Search for the cell housing the specified text and yield its (x, y) center coordinate. 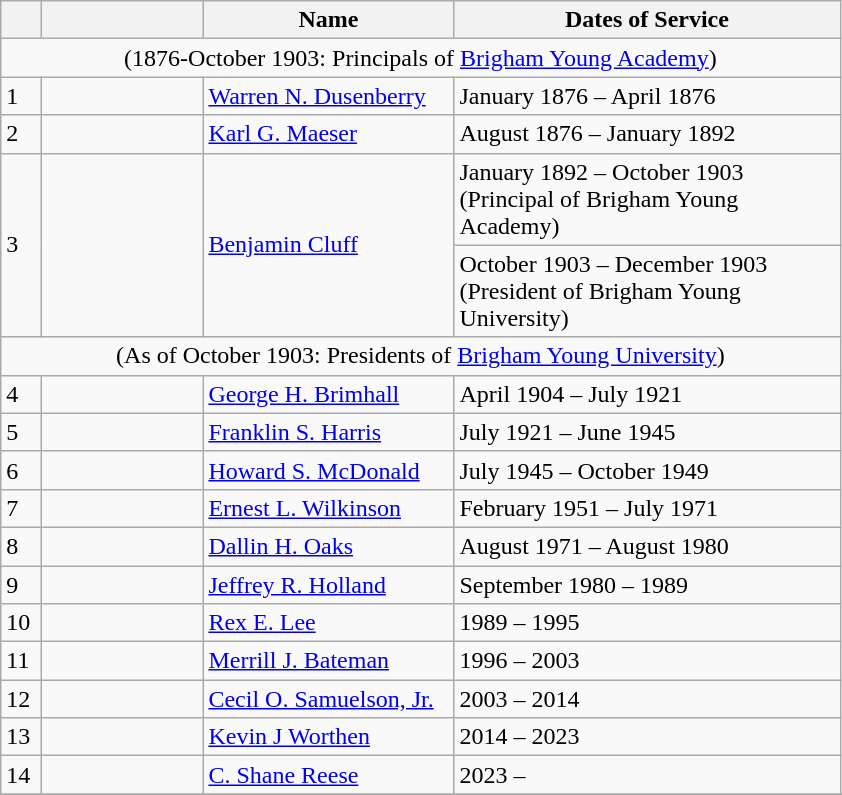
1 (22, 96)
1989 – 1995 (647, 623)
Warren N. Dusenberry (328, 96)
12 (22, 699)
2 (22, 134)
Cecil O. Samuelson, Jr. (328, 699)
July 1921 – June 1945 (647, 432)
C. Shane Reese (328, 775)
13 (22, 737)
(1876-October 1903: Principals of Brigham Young Academy) (420, 58)
(As of October 1903: Presidents of Brigham Young University) (420, 356)
Ernest L. Wilkinson (328, 508)
Dallin H. Oaks (328, 546)
8 (22, 546)
7 (22, 508)
Howard S. McDonald (328, 470)
Dates of Service (647, 20)
Karl G. Maeser (328, 134)
Merrill J. Bateman (328, 661)
2023 – (647, 775)
6 (22, 470)
5 (22, 432)
9 (22, 585)
October 1903 – December 1903 (President of Brigham Young University) (647, 291)
January 1892 – October 1903(Principal of Brigham Young Academy) (647, 199)
4 (22, 394)
10 (22, 623)
Rex E. Lee (328, 623)
Name (328, 20)
2014 – 2023 (647, 737)
January 1876 – April 1876 (647, 96)
2003 – 2014 (647, 699)
Benjamin Cluff (328, 245)
July 1945 – October 1949 (647, 470)
11 (22, 661)
1996 – 2003 (647, 661)
August 1876 – January 1892 (647, 134)
Franklin S. Harris (328, 432)
3 (22, 245)
George H. Brimhall (328, 394)
August 1971 – August 1980 (647, 546)
February 1951 – July 1971 (647, 508)
April 1904 – July 1921 (647, 394)
Jeffrey R. Holland (328, 585)
Kevin J Worthen (328, 737)
September 1980 – 1989 (647, 585)
14 (22, 775)
